Scan for the cell matching the given text and deliver its (x, y) coordinate at center. 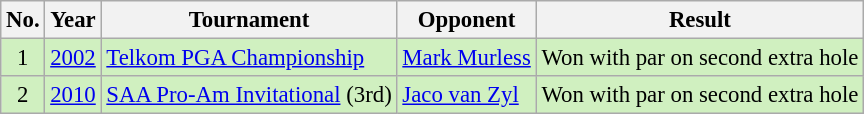
2 (23, 95)
Result (700, 20)
2010 (73, 95)
No. (23, 20)
Tournament (249, 20)
2002 (73, 58)
Mark Murless (466, 58)
1 (23, 58)
Year (73, 20)
Telkom PGA Championship (249, 58)
SAA Pro-Am Invitational (3rd) (249, 95)
Jaco van Zyl (466, 95)
Opponent (466, 20)
